For the text-containing cell, return its midpoint in [X, Y] coordinate format. 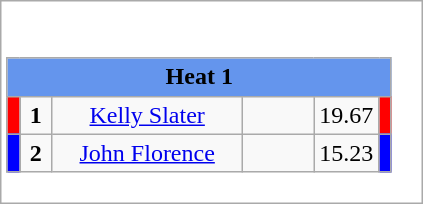
2 [36, 153]
19.67 [346, 115]
15.23 [346, 153]
Heat 1 [199, 77]
Kelly Slater [148, 115]
John Florence [148, 153]
Heat 1 1 Kelly Slater 19.67 2 John Florence 15.23 [212, 102]
1 [36, 115]
